Return the (x, y) coordinate for the center point of the cell that contains the specified text.  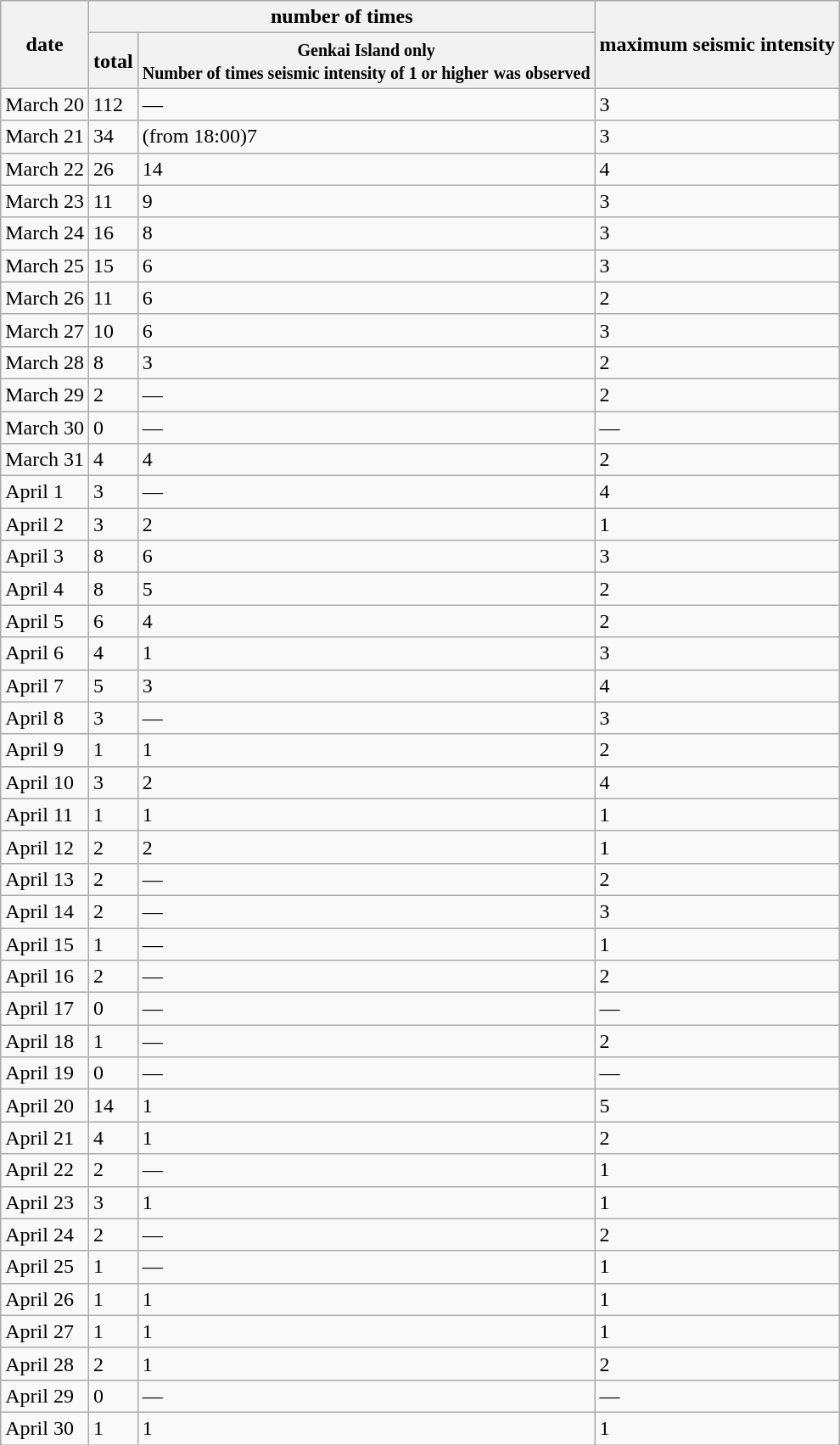
total (113, 61)
April 7 (45, 686)
15 (113, 266)
April 5 (45, 621)
April 14 (45, 911)
March 30 (45, 427)
April 8 (45, 718)
March 21 (45, 137)
26 (113, 169)
April 26 (45, 1299)
April 30 (45, 1428)
April 3 (45, 557)
April 28 (45, 1364)
16 (113, 233)
April 13 (45, 879)
March 31 (45, 460)
number of times (341, 17)
9 (367, 201)
March 24 (45, 233)
April 17 (45, 1009)
34 (113, 137)
(from 18:00)7 (367, 137)
April 10 (45, 782)
April 16 (45, 977)
March 26 (45, 298)
April 15 (45, 944)
April 24 (45, 1235)
April 4 (45, 589)
April 1 (45, 492)
March 27 (45, 330)
Genkai Island onlyNumber of times seismic intensity of 1 or higher was observed (367, 61)
112 (113, 104)
April 21 (45, 1138)
March 29 (45, 395)
date (45, 44)
March 23 (45, 201)
April 11 (45, 815)
April 22 (45, 1170)
April 18 (45, 1041)
April 19 (45, 1073)
March 28 (45, 362)
April 6 (45, 653)
March 22 (45, 169)
March 25 (45, 266)
April 20 (45, 1106)
April 12 (45, 847)
April 9 (45, 750)
maximum seismic intensity (717, 44)
April 27 (45, 1331)
April 29 (45, 1396)
10 (113, 330)
April 25 (45, 1267)
April 2 (45, 524)
April 23 (45, 1202)
March 20 (45, 104)
